Determine the [x, y] coordinate at the center of the cell enclosing the given text.  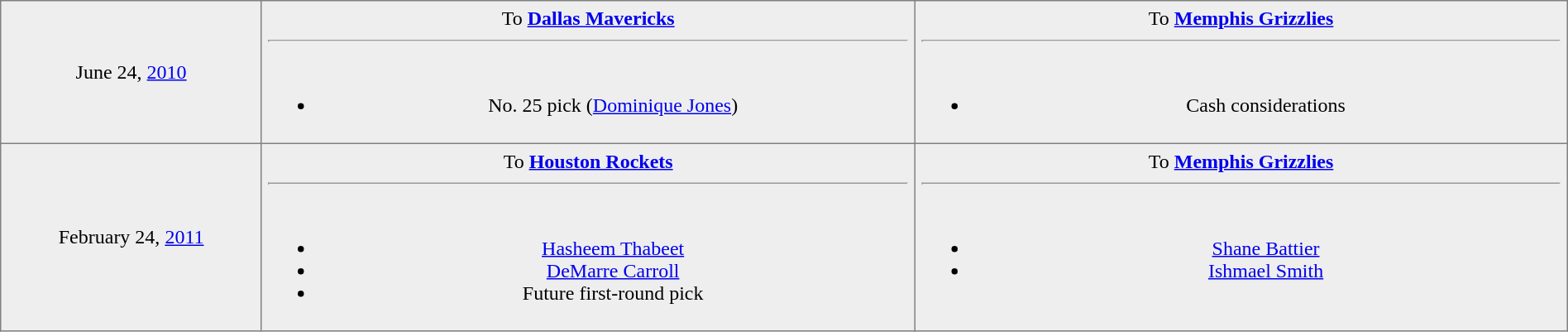
To Houston Rockets Hasheem Thabeet DeMarre CarrollFuture first-round pick [587, 237]
To Memphis GrizzliesCash considerations [1241, 72]
To Memphis Grizzlies Shane Battier Ishmael Smith [1241, 237]
February 24, 2011 [131, 237]
To Dallas MavericksNo. 25 pick (Dominique Jones) [587, 72]
June 24, 2010 [131, 72]
